Output the (X, Y) coordinate of the center of the cell containing the given text.  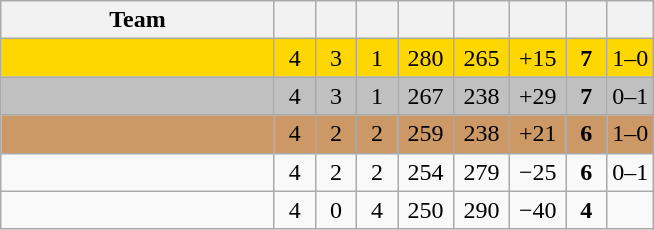
280 (426, 58)
+15 (538, 58)
290 (482, 210)
254 (426, 172)
250 (426, 210)
+29 (538, 96)
−25 (538, 172)
Team (138, 20)
267 (426, 96)
−40 (538, 210)
+21 (538, 134)
0 (336, 210)
279 (482, 172)
259 (426, 134)
265 (482, 58)
